Find where the given text appears and provide that cell's center as [X, Y] coordinate. 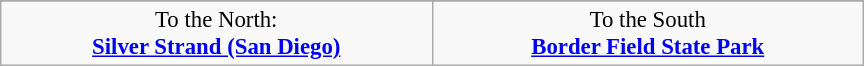
To the SouthBorder Field State Park [648, 34]
To the North:Silver Strand (San Diego) [216, 34]
